Locate the cell with the specified text and output its [X, Y] center coordinate. 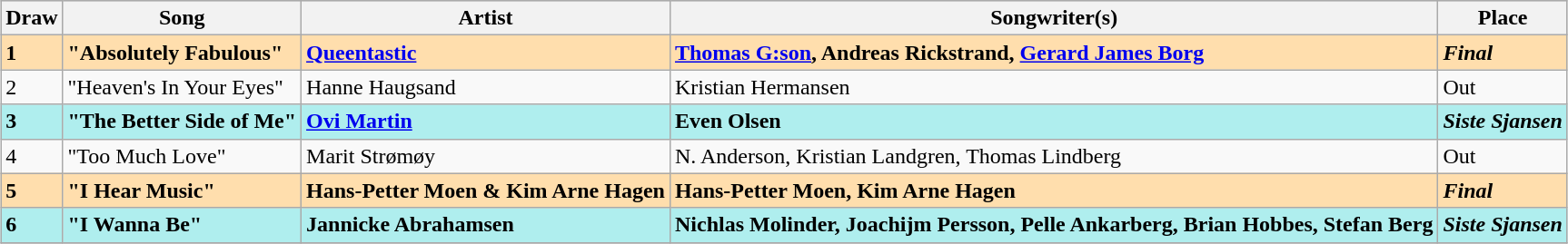
"The Better Side of Me" [182, 122]
Draw [32, 18]
"Absolutely Fabulous" [182, 53]
Queentastic [486, 53]
Songwriter(s) [1054, 18]
Hanne Haugsand [486, 87]
"Too Much Love" [182, 156]
Marit Strømøy [486, 156]
Place [1503, 18]
"I Wanna Be" [182, 225]
Hans-Petter Moen & Kim Arne Hagen [486, 190]
1 [32, 53]
Jannicke Abrahamsen [486, 225]
5 [32, 190]
4 [32, 156]
"Heaven's In Your Eyes" [182, 87]
Kristian Hermansen [1054, 87]
"I Hear Music" [182, 190]
Hans-Petter Moen, Kim Arne Hagen [1054, 190]
3 [32, 122]
Even Olsen [1054, 122]
6 [32, 225]
Artist [486, 18]
Thomas G:son, Andreas Rickstrand, Gerard James Borg [1054, 53]
2 [32, 87]
Ovi Martin [486, 122]
N. Anderson, Kristian Landgren, Thomas Lindberg [1054, 156]
Song [182, 18]
Nichlas Molinder, Joachijm Persson, Pelle Ankarberg, Brian Hobbes, Stefan Berg [1054, 225]
